Extract the [X, Y] coordinate from the center of the cell holding the provided text.  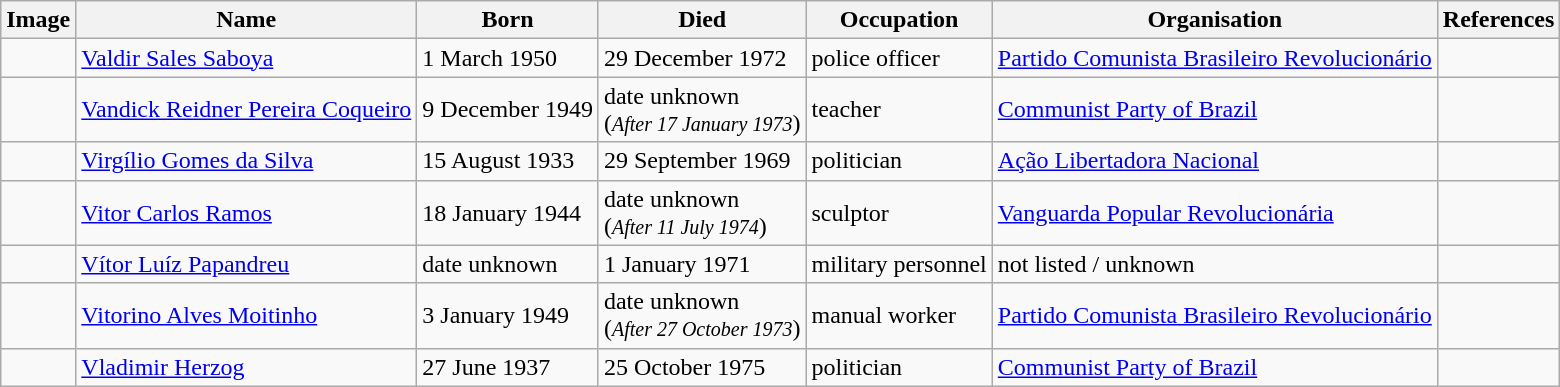
date unknown [508, 264]
date unknown(After 27 October 1973) [702, 316]
Ação Libertadora Nacional [1214, 161]
date unknown(After 11 July 1974) [702, 212]
Vandick Reidner Pereira Coqueiro [246, 110]
3 January 1949 [508, 316]
teacher [899, 110]
date unknown(After 17 January 1973) [702, 110]
References [1498, 20]
1 January 1971 [702, 264]
Organisation [1214, 20]
29 December 1972 [702, 58]
Vanguarda Popular Revolucionária [1214, 212]
1 March 1950 [508, 58]
Vitor Carlos Ramos [246, 212]
Died [702, 20]
Born [508, 20]
sculptor [899, 212]
15 August 1933 [508, 161]
manual worker [899, 316]
27 June 1937 [508, 367]
Occupation [899, 20]
military personnel [899, 264]
9 December 1949 [508, 110]
Virgílio Gomes da Silva [246, 161]
Vitorino Alves Moitinho [246, 316]
Vítor Luíz Papandreu [246, 264]
police officer [899, 58]
not listed / unknown [1214, 264]
Image [38, 20]
Valdir Sales Saboya [246, 58]
25 October 1975 [702, 367]
18 January 1944 [508, 212]
Vladimir Herzog [246, 367]
Name [246, 20]
29 September 1969 [702, 161]
